Detect which cell encompasses the target text, then output its [x, y] center coordinate. 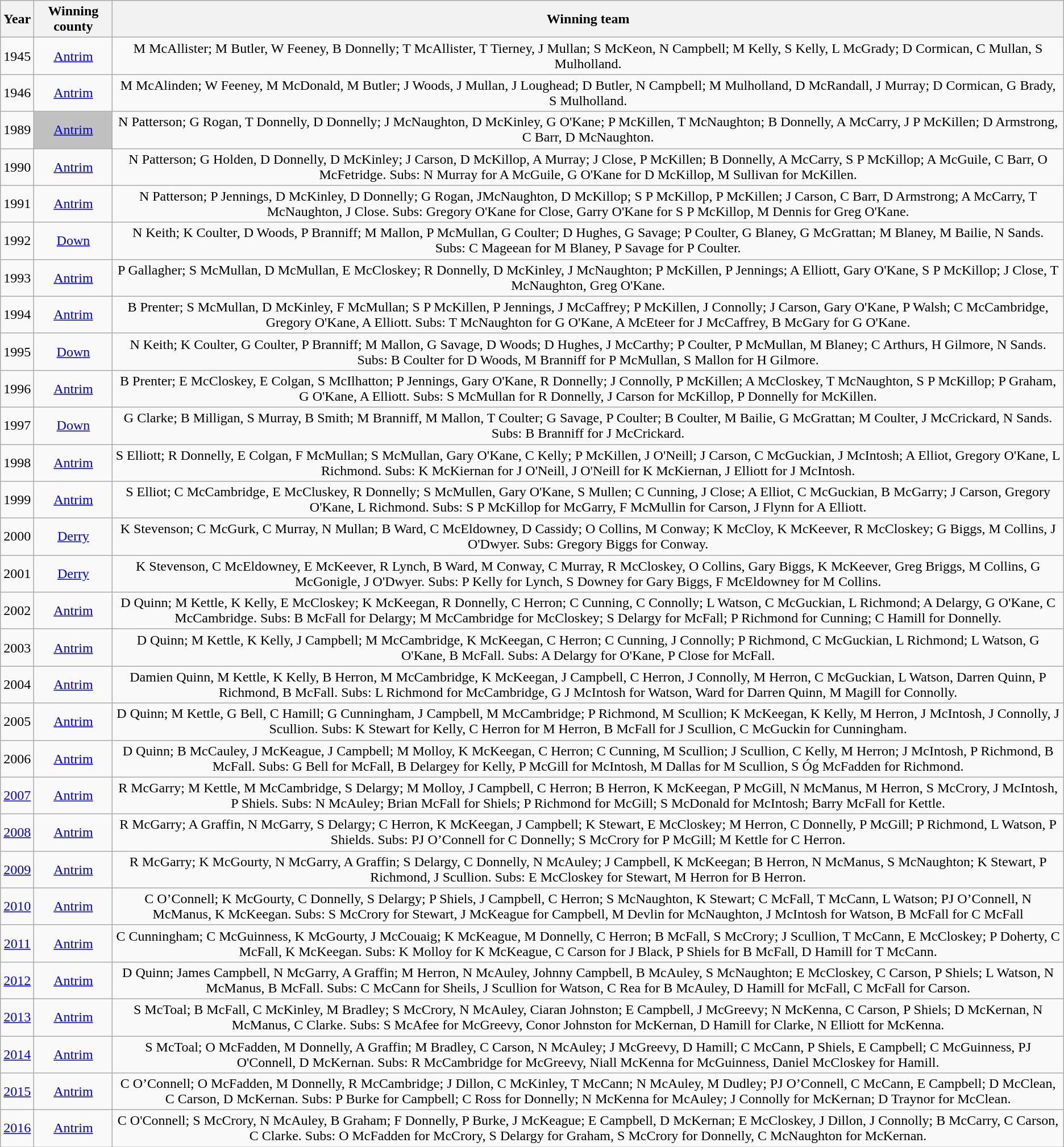
1999 [17, 500]
1989 [17, 130]
2008 [17, 832]
1992 [17, 241]
2001 [17, 574]
1991 [17, 203]
1945 [17, 56]
1996 [17, 389]
1990 [17, 167]
1946 [17, 93]
1993 [17, 277]
Year [17, 19]
2007 [17, 796]
2013 [17, 1017]
2006 [17, 758]
2014 [17, 1054]
1995 [17, 351]
1997 [17, 425]
2015 [17, 1091]
1994 [17, 315]
2012 [17, 980]
2000 [17, 537]
2016 [17, 1129]
Winning county [73, 19]
1998 [17, 463]
2010 [17, 906]
2011 [17, 944]
2003 [17, 648]
2005 [17, 722]
Winning team [588, 19]
2002 [17, 610]
2004 [17, 684]
2009 [17, 870]
